Return the (x, y) coordinate for the center point of the cell that contains the specified text.  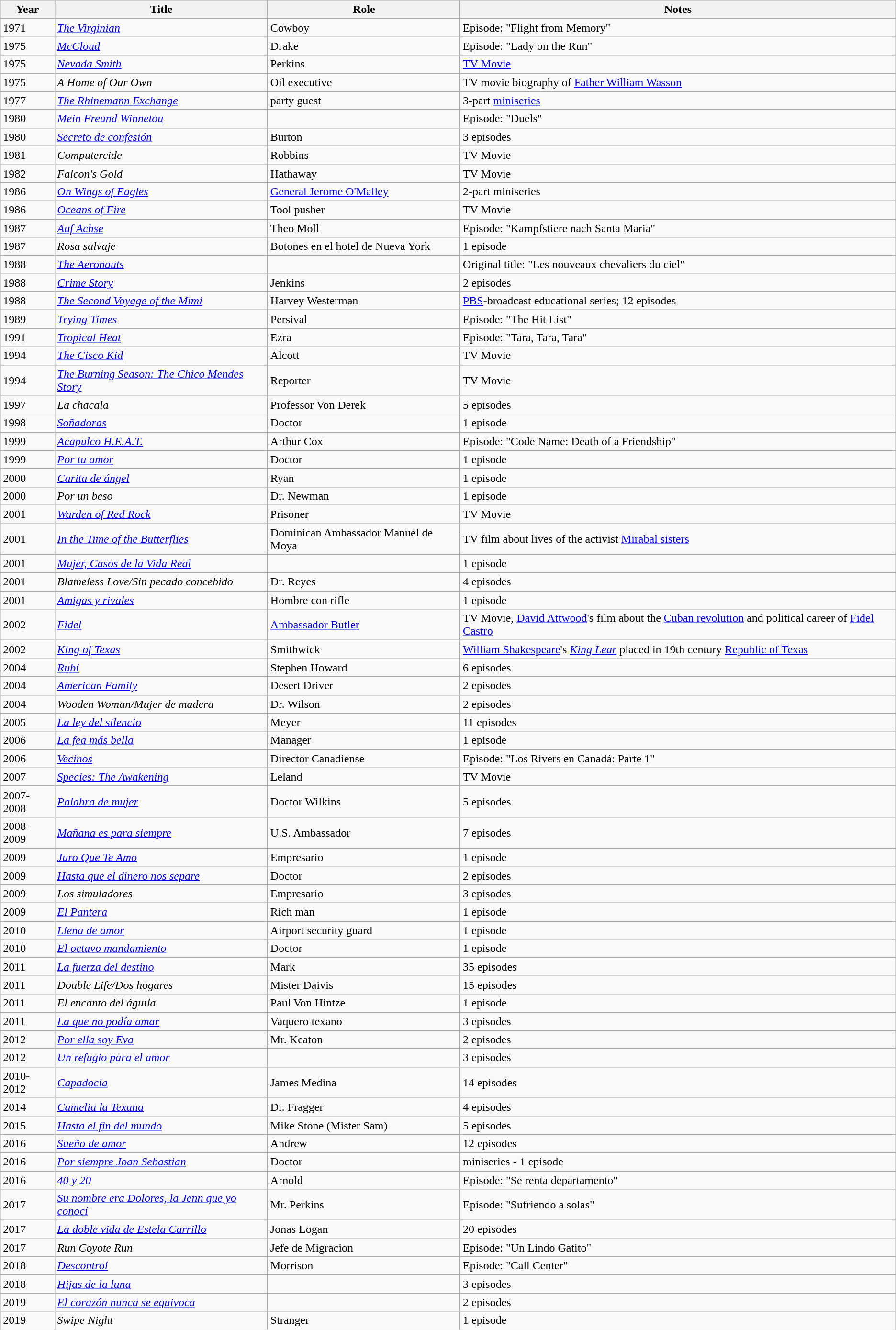
2-part miniseries (678, 191)
Blameless Love/Sin pecado concebido (161, 582)
Trying Times (161, 319)
Jenkins (364, 283)
On Wings of Eagles (161, 191)
The Burning Season: The Chico Mendes Story (161, 380)
1977 (28, 101)
2007-2008 (28, 801)
Leland (364, 777)
La fea más bella (161, 740)
2014 (28, 1107)
14 episodes (678, 1083)
TV movie biography of Father William Wasson (678, 82)
PBS-broadcast educational series; 12 episodes (678, 301)
Capadocia (161, 1083)
Swipe Night (161, 1320)
Tool pusher (364, 210)
Arthur Cox (364, 441)
Ezra (364, 337)
1971 (28, 28)
1981 (28, 155)
Fidel (161, 625)
Original title: "Les nouveaux chevaliers du ciel" (678, 265)
Vecinos (161, 759)
Episode: "Los Rivers en Canadá: Parte 1" (678, 759)
TV film about lives of the activist Mirabal sisters (678, 539)
Hathaway (364, 173)
The Second Voyage of the Mimi (161, 301)
Por tu amor (161, 459)
Perkins (364, 64)
Stranger (364, 1320)
Mr. Keaton (364, 1039)
Arnold (364, 1180)
Theo Moll (364, 228)
2007 (28, 777)
6 episodes (678, 668)
15 episodes (678, 985)
Mister Daivis (364, 985)
1982 (28, 173)
Mike Stone (Mister Sam) (364, 1125)
Andrew (364, 1143)
Morrison (364, 1266)
Burton (364, 137)
Camelia la Texana (161, 1107)
1991 (28, 337)
11 episodes (678, 722)
El octavo mandamiento (161, 949)
Mañana es para siempre (161, 833)
Doctor Wilkins (364, 801)
Dr. Reyes (364, 582)
Jefe de Migracion (364, 1248)
Year (28, 10)
James Medina (364, 1083)
King of Texas (161, 649)
Palabra de mujer (161, 801)
1997 (28, 405)
Nevada Smith (161, 64)
3-part miniseries (678, 101)
Harvey Westerman (364, 301)
General Jerome O'Malley (364, 191)
Jonas Logan (364, 1229)
20 episodes (678, 1229)
party guest (364, 101)
Soñadoras (161, 423)
El Pantera (161, 912)
Role (364, 10)
Dominican Ambassador Manuel de Moya (364, 539)
Auf Achse (161, 228)
Su nombre era Dolores, la Jenn que yo conocí (161, 1205)
Desert Driver (364, 686)
2005 (28, 722)
Episode: "Se renta departamento" (678, 1180)
El corazón nunca se equivoca (161, 1302)
1998 (28, 423)
In the Time of the Butterflies (161, 539)
Double Life/Dos hogares (161, 985)
Hijas de la luna (161, 1284)
Cowboy (364, 28)
Smithwick (364, 649)
Episode: "Duels" (678, 119)
La fuerza del destino (161, 967)
Dr. Newman (364, 496)
Rubí (161, 668)
Dr. Wilson (364, 704)
American Family (161, 686)
Episode: "Un Lindo Gatito" (678, 1248)
2015 (28, 1125)
Paul Von Hintze (364, 1003)
Ambassador Butler (364, 625)
Meyer (364, 722)
12 episodes (678, 1143)
Sueño de amor (161, 1143)
The Aeronauts (161, 265)
Dr. Fragger (364, 1107)
Hombre con rifle (364, 600)
Por ella soy Eva (161, 1039)
The Cisco Kid (161, 356)
Crime Story (161, 283)
Vaquero texano (364, 1021)
Mein Freund Winnetou (161, 119)
McCloud (161, 46)
2008-2009 (28, 833)
2010-2012 (28, 1083)
Mr. Perkins (364, 1205)
Computercide (161, 155)
U.S. Ambassador (364, 833)
Por siempre Joan Sebastian (161, 1162)
TV Movie, David Attwood's film about the Cuban revolution and political career of Fidel Castro (678, 625)
Ryan (364, 478)
Drake (364, 46)
Descontrol (161, 1266)
Run Coyote Run (161, 1248)
Airport security guard (364, 930)
Director Canadiense (364, 759)
Amigas y rivales (161, 600)
35 episodes (678, 967)
1989 (28, 319)
Alcott (364, 356)
Tropical Heat (161, 337)
Episode: "Sufriendo a solas" (678, 1205)
Mark (364, 967)
Rich man (364, 912)
Prisoner (364, 514)
Hasta que el dinero nos separe (161, 875)
Hasta el fin del mundo (161, 1125)
Manager (364, 740)
Professor Von Derek (364, 405)
La ley del silencio (161, 722)
Oil executive (364, 82)
The Virginian (161, 28)
Episode: "The Hit List" (678, 319)
Los simuladores (161, 894)
Episode: "Call Center" (678, 1266)
Title (161, 10)
Un refugio para el amor (161, 1058)
Notes (678, 10)
Reporter (364, 380)
40 y 20 (161, 1180)
The Rhinemann Exchange (161, 101)
Persival (364, 319)
Warden of Red Rock (161, 514)
A Home of Our Own (161, 82)
Wooden Woman/Mujer de madera (161, 704)
Acapulco H.E.A.T. (161, 441)
Episode: "Kampfstiere nach Santa Maria" (678, 228)
7 episodes (678, 833)
Secreto de confesión (161, 137)
Por un beso (161, 496)
Mujer, Casos de la Vida Real (161, 564)
Falcon's Gold (161, 173)
Episode: "Tara, Tara, Tara" (678, 337)
Juro Que Te Amo (161, 857)
Rosa salvaje (161, 246)
La doble vida de Estela Carrillo (161, 1229)
Robbins (364, 155)
Episode: "Lady on the Run" (678, 46)
Botones en el hotel de Nueva York (364, 246)
La que no podía amar (161, 1021)
La chacala (161, 405)
Episode: "Code Name: Death of a Friendship" (678, 441)
Episode: "Flight from Memory" (678, 28)
Stephen Howard (364, 668)
El encanto del águila (161, 1003)
William Shakespeare's King Lear placed in 19th century Republic of Texas (678, 649)
miniseries - 1 episode (678, 1162)
Llena de amor (161, 930)
Species: The Awakening (161, 777)
Carita de ángel (161, 478)
Oceans of Fire (161, 210)
